Search for the cell housing the specified text and yield its [x, y] center coordinate. 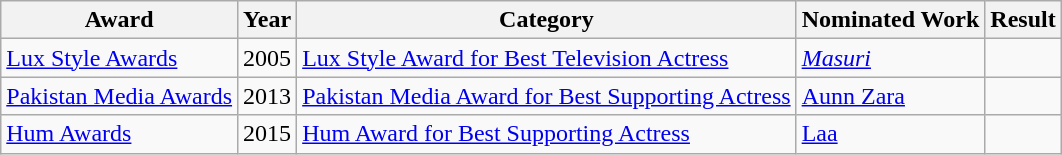
Award [120, 20]
Nominated Work [890, 20]
Pakistan Media Award for Best Supporting Actress [546, 96]
Lux Style Award for Best Television Actress [546, 58]
Result [1023, 20]
Lux Style Awards [120, 58]
Hum Award for Best Supporting Actress [546, 134]
Pakistan Media Awards [120, 96]
Category [546, 20]
Masuri [890, 58]
Year [268, 20]
Aunn Zara [890, 96]
Hum Awards [120, 134]
Laa [890, 134]
2013 [268, 96]
2005 [268, 58]
2015 [268, 134]
